For the text-containing cell, return its midpoint in (x, y) coordinate format. 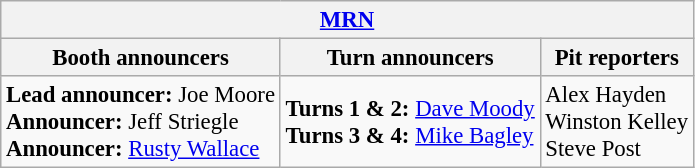
Alex HaydenWinston KelleySteve Post (616, 122)
Turns 1 & 2: Dave MoodyTurns 3 & 4: Mike Bagley (410, 122)
Booth announcers (141, 58)
Lead announcer: Joe MooreAnnouncer: Jeff StriegleAnnouncer: Rusty Wallace (141, 122)
Turn announcers (410, 58)
Pit reporters (616, 58)
MRN (348, 20)
